Return [x, y] of the center of cell containing provided text 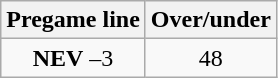
Over/under [210, 20]
48 [210, 58]
NEV –3 [74, 58]
Pregame line [74, 20]
